Extract the [X, Y] coordinate from the center of the cell holding the provided text.  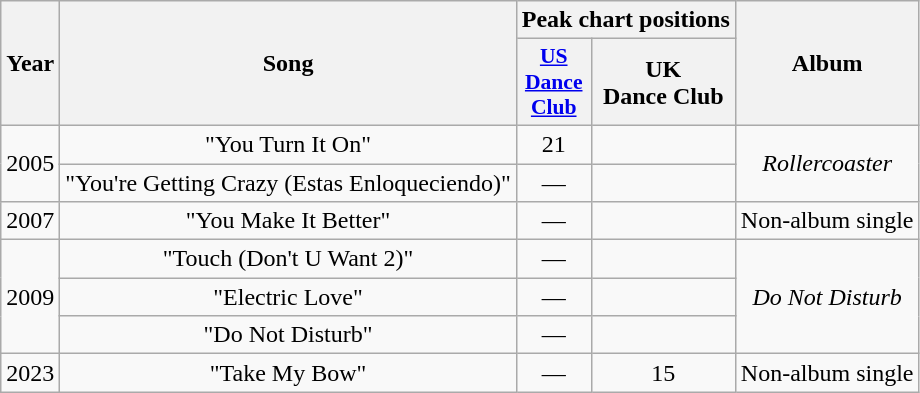
21 [554, 144]
"Electric Love" [288, 297]
"Do Not Disturb" [288, 335]
"Touch (Don't U Want 2)" [288, 259]
2007 [30, 221]
Song [288, 64]
Do Not Disturb [827, 297]
"You Make It Better" [288, 221]
Rollercoaster [827, 163]
2005 [30, 163]
Peak chart positions [626, 20]
2009 [30, 297]
"Take My Bow" [288, 373]
"You Turn It On" [288, 144]
UKDance Club [663, 82]
"You're Getting Crazy (Estas Enloqueciendo)" [288, 183]
15 [663, 373]
2023 [30, 373]
USDanceClub [554, 82]
Year [30, 64]
Album [827, 64]
